Detect which cell encompasses the target text, then output its [X, Y] center coordinate. 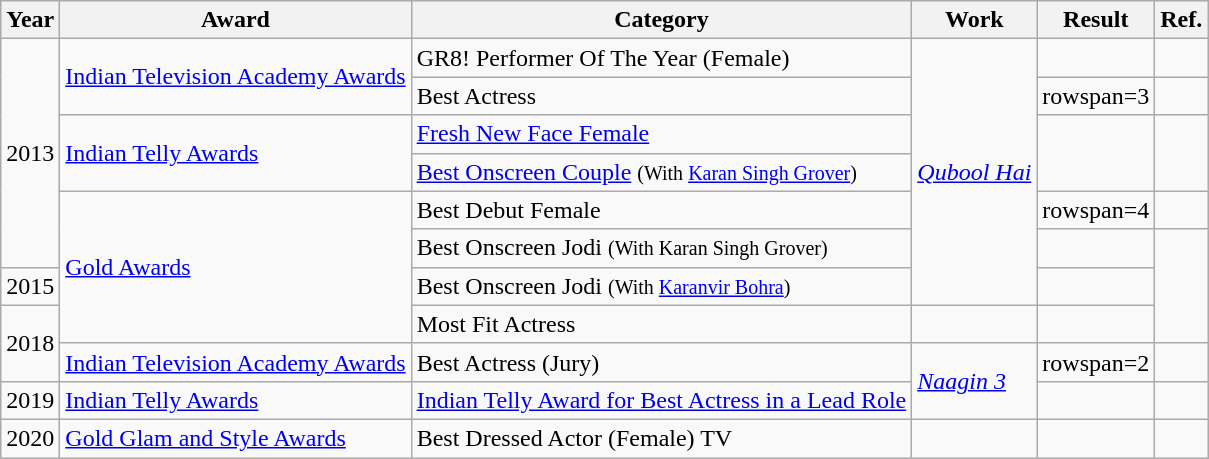
Best Actress (Jury) [662, 362]
Best Onscreen Couple (With Karan Singh Grover) [662, 172]
Award [236, 20]
Gold Glam and Style Awards [236, 438]
Gold Awards [236, 267]
Work [974, 20]
rowspan=2 [1096, 362]
2019 [30, 400]
Category [662, 20]
Fresh New Face Female [662, 134]
2020 [30, 438]
Ref. [1182, 20]
rowspan=3 [1096, 96]
GR8! Performer Of The Year (Female) [662, 58]
Best Onscreen Jodi (With Karan Singh Grover) [662, 248]
Naagin 3 [974, 381]
Indian Telly Award for Best Actress in a Lead Role [662, 400]
Result [1096, 20]
Year [30, 20]
Best Onscreen Jodi (With Karanvir Bohra) [662, 286]
2015 [30, 286]
rowspan=4 [1096, 210]
Best Debut Female [662, 210]
2018 [30, 343]
Most Fit Actress [662, 324]
Best Dressed Actor (Female) TV [662, 438]
Qubool Hai [974, 172]
2013 [30, 153]
Best Actress [662, 96]
